Search for the cell housing the specified text and yield its [X, Y] center coordinate. 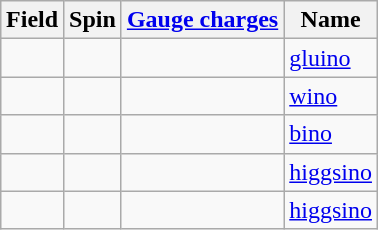
wino [331, 96]
Gauge charges [202, 20]
Spin [93, 20]
gluino [331, 58]
Name [331, 20]
bino [331, 134]
Field [32, 20]
